Determine the [X, Y] coordinate at the center of the cell enclosing the given text.  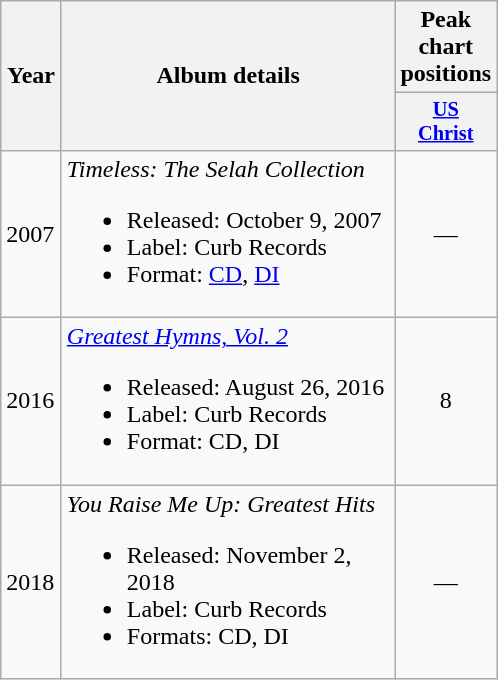
8 [446, 402]
Year [32, 76]
Album details [228, 76]
US Christ [446, 122]
You Raise Me Up: Greatest HitsReleased: November 2, 2018Label: Curb RecordsFormats: CD, DI [228, 582]
2016 [32, 402]
2018 [32, 582]
Timeless: The Selah CollectionReleased: October 9, 2007Label: Curb RecordsFormat: CD, DI [228, 234]
2007 [32, 234]
Peak chart positions [446, 47]
Greatest Hymns, Vol. 2Released: August 26, 2016Label: Curb RecordsFormat: CD, DI [228, 402]
